Find where the given text appears and provide that cell's center as [x, y] coordinate. 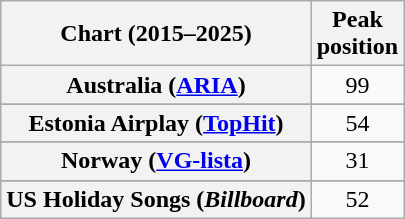
99 [357, 85]
US Holiday Songs (Billboard) [156, 199]
Australia (ARIA) [156, 85]
Estonia Airplay (TopHit) [156, 123]
31 [357, 161]
Chart (2015–2025) [156, 34]
52 [357, 199]
Norway (VG-lista) [156, 161]
Peakposition [357, 34]
54 [357, 123]
